Return (X, Y) of the center of cell containing provided text 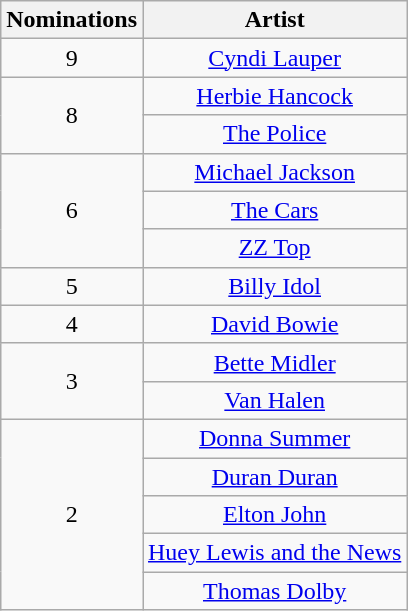
Herbie Hancock (274, 96)
David Bowie (274, 324)
Artist (274, 20)
Donna Summer (274, 438)
5 (72, 286)
6 (72, 210)
The Police (274, 134)
Duran Duran (274, 477)
Michael Jackson (274, 172)
The Cars (274, 210)
Van Halen (274, 400)
Elton John (274, 515)
3 (72, 381)
Bette Midler (274, 362)
Huey Lewis and the News (274, 553)
2 (72, 514)
Thomas Dolby (274, 591)
8 (72, 115)
Billy Idol (274, 286)
9 (72, 58)
4 (72, 324)
ZZ Top (274, 248)
Nominations (72, 20)
Cyndi Lauper (274, 58)
